Extract the [x, y] coordinate from the center of the cell holding the provided text.  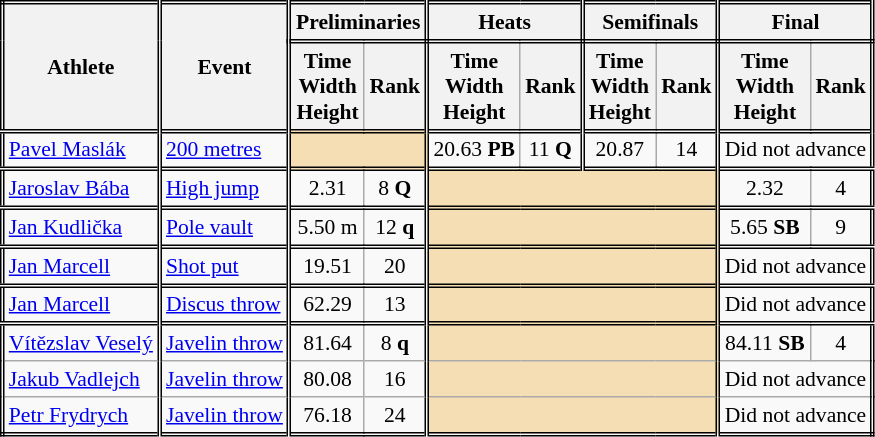
Athlete [80, 67]
76.18 [326, 416]
Heats [504, 22]
Petr Frydrych [80, 416]
80.08 [326, 379]
8 q [396, 342]
20 [396, 266]
13 [396, 304]
Pavel Maslák [80, 150]
24 [396, 416]
Preliminaries [358, 22]
81.64 [326, 342]
Semifinals [650, 22]
Event [224, 67]
16 [396, 379]
84.11 SB [764, 342]
9 [842, 228]
2.31 [326, 190]
11 Q [551, 150]
8 Q [396, 190]
Jan Kudlička [80, 228]
5.65 SB [764, 228]
14 [687, 150]
19.51 [326, 266]
Shot put [224, 266]
Pole vault [224, 228]
Jakub Vadlejch [80, 379]
200 metres [224, 150]
Final [796, 22]
5.50 m [326, 228]
2.32 [764, 190]
High jump [224, 190]
20.63 PB [474, 150]
Jaroslav Bába [80, 190]
62.29 [326, 304]
Vítězslav Veselý [80, 342]
Discus throw [224, 304]
20.87 [619, 150]
12 q [396, 228]
